Locate the cell with the specified text and output its (X, Y) center coordinate. 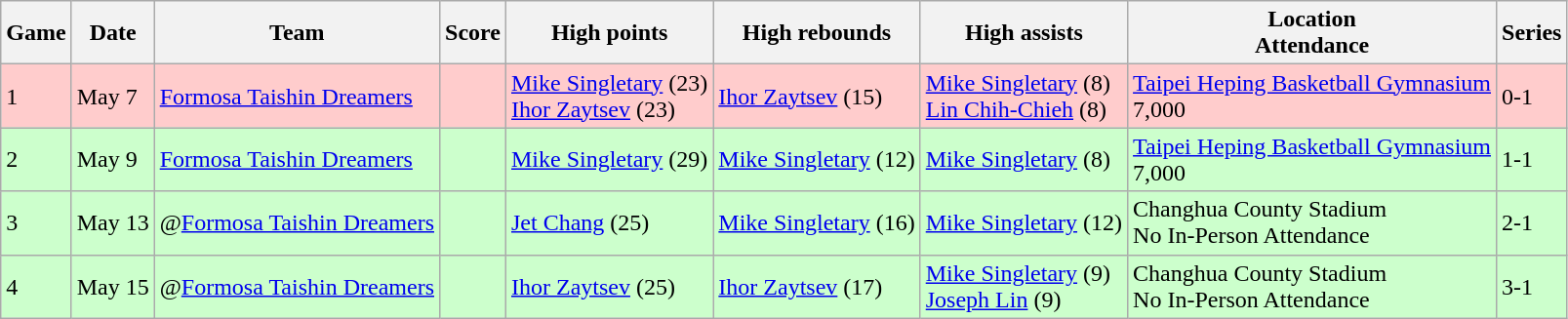
Mike Singletary (16) (817, 222)
2 (36, 160)
Mike Singletary (23)Ihor Zaytsev (23) (609, 96)
LocationAttendance (1312, 33)
Ihor Zaytsev (25) (609, 287)
May 15 (113, 287)
Ihor Zaytsev (17) (817, 287)
Game (36, 33)
May 7 (113, 96)
3 (36, 222)
High points (609, 33)
May 13 (113, 222)
2-1 (1532, 222)
3-1 (1532, 287)
High assists (1024, 33)
Date (113, 33)
Score (473, 33)
1 (36, 96)
May 9 (113, 160)
High rebounds (817, 33)
Ihor Zaytsev (15) (817, 96)
0-1 (1532, 96)
Series (1532, 33)
Jet Chang (25) (609, 222)
Mike Singletary (29) (609, 160)
Team (297, 33)
Mike Singletary (8)Lin Chih-Chieh (8) (1024, 96)
4 (36, 287)
Mike Singletary (9)Joseph Lin (9) (1024, 287)
1-1 (1532, 160)
Mike Singletary (8) (1024, 160)
